Detect which cell encompasses the target text, then output its (X, Y) center coordinate. 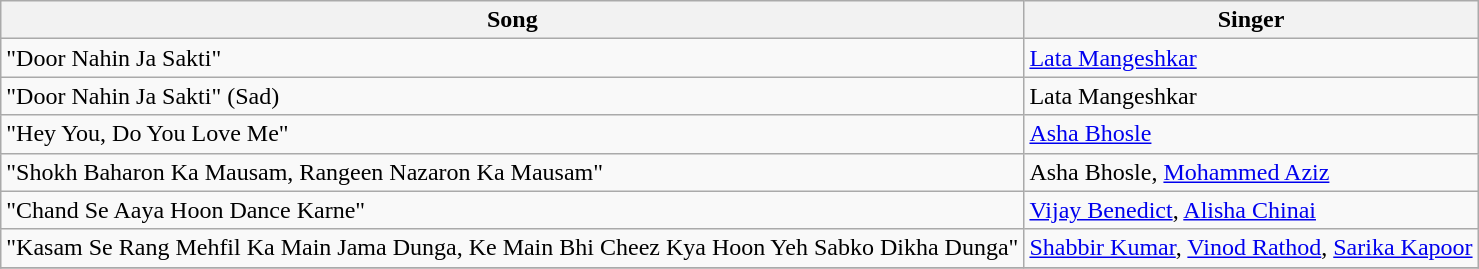
Shabbir Kumar, Vinod Rathod, Sarika Kapoor (1251, 248)
Vijay Benedict, Alisha Chinai (1251, 210)
"Shokh Baharon Ka Mausam, Rangeen Nazaron Ka Mausam" (512, 172)
Singer (1251, 20)
Asha Bhosle (1251, 134)
"Kasam Se Rang Mehfil Ka Main Jama Dunga, Ke Main Bhi Cheez Kya Hoon Yeh Sabko Dikha Dunga" (512, 248)
"Door Nahin Ja Sakti" (512, 58)
Asha Bhosle, Mohammed Aziz (1251, 172)
"Door Nahin Ja Sakti" (Sad) (512, 96)
"Chand Se Aaya Hoon Dance Karne" (512, 210)
Song (512, 20)
"Hey You, Do You Love Me" (512, 134)
